Capture the cell that displays the provided text and extract its (x, y) central coordinate. 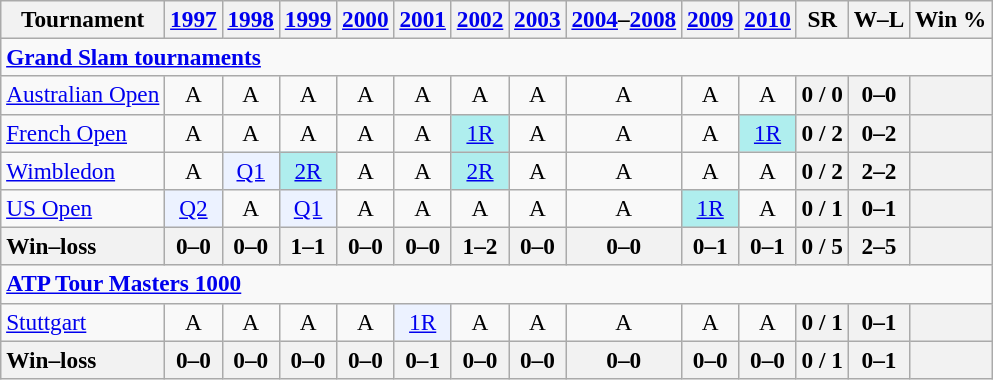
ATP Tour Masters 1000 (496, 284)
Q2 (194, 208)
0–2 (878, 133)
2010 (768, 19)
Tournament (83, 19)
2–5 (878, 246)
2000 (366, 19)
Stuttgart (83, 322)
1998 (250, 19)
Wimbledon (83, 170)
1997 (194, 19)
US Open (83, 208)
Grand Slam tournaments (496, 57)
2002 (480, 19)
2–2 (878, 170)
Australian Open (83, 95)
Win % (951, 19)
1–1 (308, 246)
SR (822, 19)
2003 (538, 19)
1–2 (480, 246)
2009 (710, 19)
2004–2008 (624, 19)
1999 (308, 19)
2001 (422, 19)
W–L (878, 19)
French Open (83, 133)
0 / 5 (822, 246)
0 / 0 (822, 95)
